Return the (x, y) coordinate for the center point of the cell that contains the specified text.  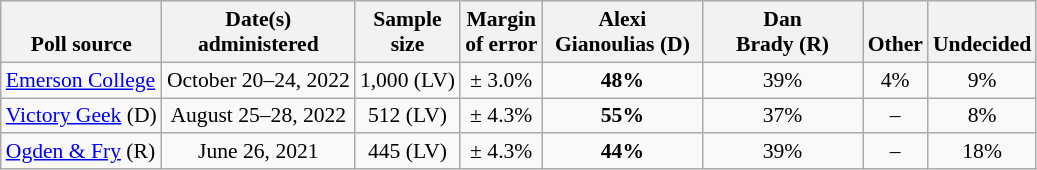
44% (622, 152)
August 25–28, 2022 (258, 116)
445 (LV) (408, 152)
Date(s)administered (258, 32)
37% (782, 116)
October 20–24, 2022 (258, 80)
Poll source (82, 32)
Undecided (982, 32)
± 3.0% (501, 80)
512 (LV) (408, 116)
June 26, 2021 (258, 152)
Marginof error (501, 32)
1,000 (LV) (408, 80)
Emerson College (82, 80)
AlexiGianoulias (D) (622, 32)
Victory Geek (D) (82, 116)
48% (622, 80)
9% (982, 80)
Samplesize (408, 32)
55% (622, 116)
8% (982, 116)
DanBrady (R) (782, 32)
Ogden & Fry (R) (82, 152)
18% (982, 152)
4% (896, 80)
Other (896, 32)
